Output the [x, y] coordinate of the center of the cell containing the given text.  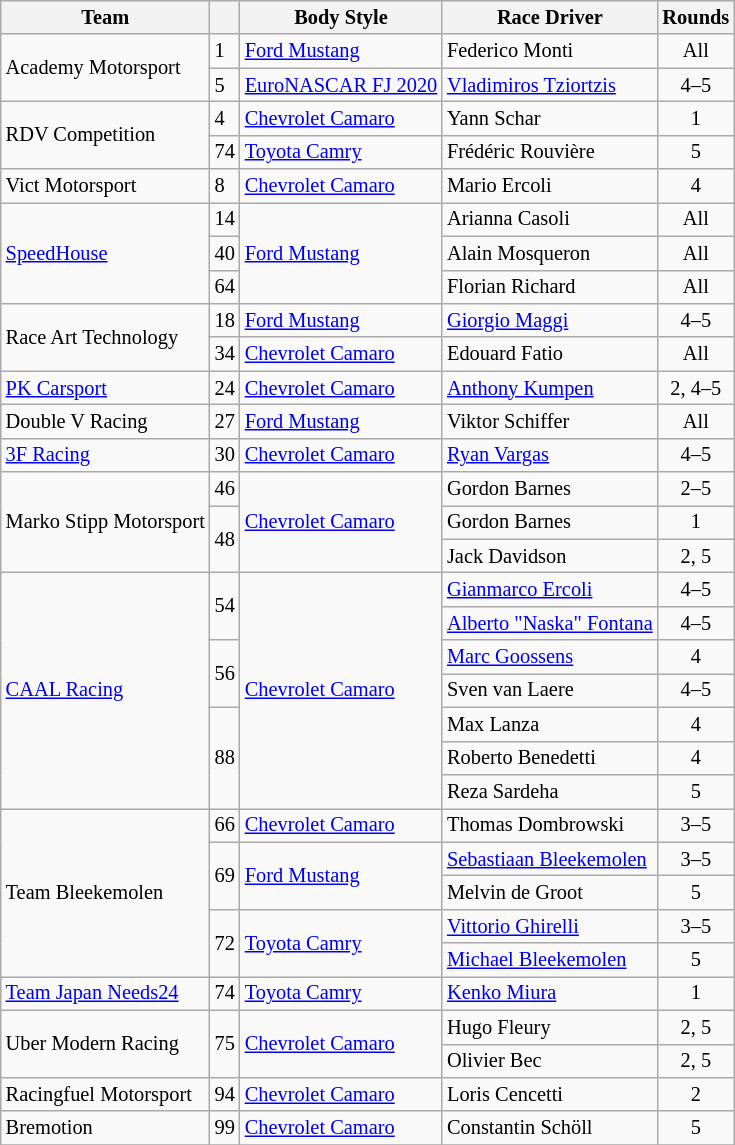
48 [225, 538]
Michael Bleekemolen [550, 960]
14 [225, 219]
Kenko Miura [550, 993]
Anthony Kumpen [550, 388]
Race Driver [550, 17]
Yann Schar [550, 118]
8 [225, 186]
2, 4–5 [696, 388]
66 [225, 825]
Edouard Fatio [550, 354]
56 [225, 674]
64 [225, 287]
Vladimiros Tziortzis [550, 85]
Constantin Schöll [550, 1128]
Uber Modern Racing [106, 1044]
Team Japan Needs24 [106, 993]
94 [225, 1094]
Double V Racing [106, 421]
Alberto "Naska" Fontana [550, 623]
34 [225, 354]
Viktor Schiffer [550, 421]
Bremotion [106, 1128]
Vittorio Ghirelli [550, 926]
Racingfuel Motorsport [106, 1094]
Ryan Vargas [550, 455]
Sebastiaan Bleekemolen [550, 859]
99 [225, 1128]
CAAL Racing [106, 690]
Arianna Casoli [550, 219]
Melvin de Groot [550, 892]
Florian Richard [550, 287]
Giorgio Maggi [550, 320]
Hugo Fleury [550, 1027]
Gianmarco Ercoli [550, 589]
Marko Stipp Motorsport [106, 522]
18 [225, 320]
24 [225, 388]
Thomas Dombrowski [550, 825]
RDV Competition [106, 134]
Rounds [696, 17]
Federico Monti [550, 51]
PK Carsport [106, 388]
Team [106, 17]
2 [696, 1094]
75 [225, 1044]
Sven van Laere [550, 690]
2–5 [696, 489]
88 [225, 758]
Jack Davidson [550, 556]
40 [225, 253]
69 [225, 876]
Loris Cencetti [550, 1094]
Vict Motorsport [106, 186]
Alain Mosqueron [550, 253]
Reza Sardeha [550, 791]
46 [225, 489]
SpeedHouse [106, 252]
Team Bleekemolen [106, 892]
Max Lanza [550, 724]
Body Style [341, 17]
30 [225, 455]
Frédéric Rouvière [550, 152]
72 [225, 942]
27 [225, 421]
Olivier Bec [550, 1061]
Academy Motorsport [106, 68]
Mario Ercoli [550, 186]
54 [225, 606]
Race Art Technology [106, 336]
Marc Goossens [550, 657]
Roberto Benedetti [550, 758]
3F Racing [106, 455]
EuroNASCAR FJ 2020 [341, 85]
